Determine the (x, y) coordinate at the center of the cell enclosing the given text.  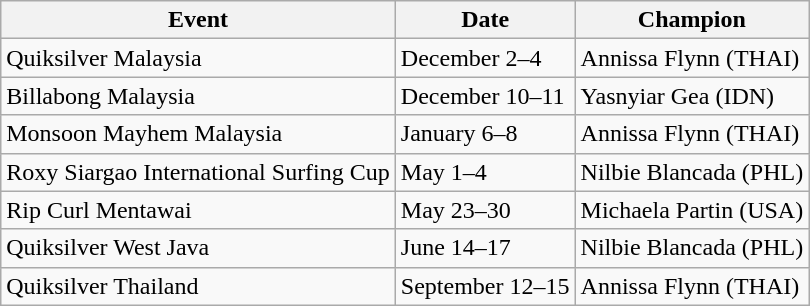
December 2–4 (485, 58)
Michaela Partin (USA) (692, 210)
Billabong Malaysia (198, 96)
Quiksilver Malaysia (198, 58)
Date (485, 20)
May 1–4 (485, 172)
Quiksilver Thailand (198, 286)
Roxy Siargao International Surfing Cup (198, 172)
June 14–17 (485, 248)
Rip Curl Mentawai (198, 210)
Champion (692, 20)
December 10–11 (485, 96)
Event (198, 20)
May 23–30 (485, 210)
January 6–8 (485, 134)
September 12–15 (485, 286)
Quiksilver West Java (198, 248)
Monsoon Mayhem Malaysia (198, 134)
Yasnyiar Gea (IDN) (692, 96)
